Pinpoint the cell where the given text exists, returning its [x, y] midpoint coordinate. 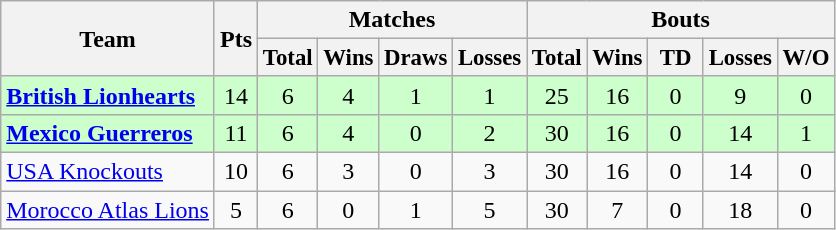
Team [108, 39]
9 [740, 95]
Mexico Guerreros [108, 133]
TD [676, 58]
25 [557, 95]
10 [236, 172]
18 [740, 210]
2 [490, 133]
Matches [392, 20]
British Lionhearts [108, 95]
USA Knockouts [108, 172]
Morocco Atlas Lions [108, 210]
Pts [236, 39]
Bouts [681, 20]
11 [236, 133]
7 [618, 210]
Draws [416, 58]
W/O [806, 58]
